Search for the cell housing the specified text and yield its (x, y) center coordinate. 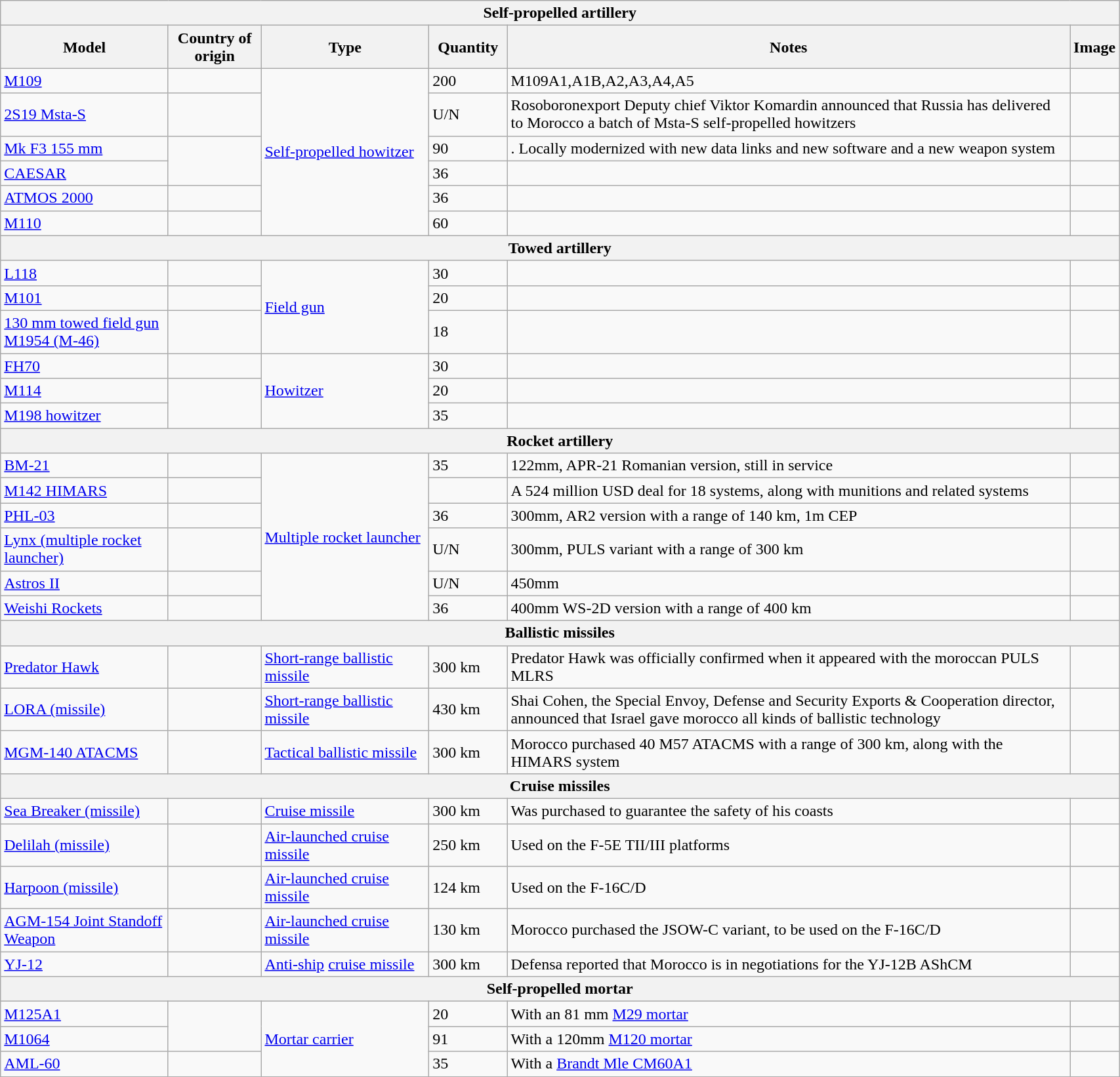
AGM-154 Joint Standoff Weapon (85, 930)
Field gun (345, 307)
Defensa reported that Morocco is in negotiations for the YJ-12B AShCM (789, 964)
Towed artillery (560, 248)
Rosoboronexport Deputy chief Viktor Komardin announced that Russia has delivered to Morocco a batch of Msta-S self-propelled howitzers (789, 114)
122mm, APR-21 Romanian version, still in service (789, 466)
Morocco purchased 40 M57 ATACMS with a range of 300 km, along with the HIMARS system (789, 752)
Delilah (missile) (85, 845)
Mortar carrier (345, 1039)
M109 (85, 81)
Harpoon (missile) (85, 888)
. Locally modernized with new data links and new software and a new weapon system (789, 148)
124 km (468, 888)
M110 (85, 223)
Model (85, 47)
Anti-ship cruise missile (345, 964)
18 (468, 332)
130 km (468, 930)
91 (468, 1039)
Self-propelled howitzer (345, 152)
ATMOS 2000 (85, 198)
Mk F3 155 mm (85, 148)
Weishi Rockets (85, 608)
Rocket artillery (560, 441)
CAESAR (85, 173)
250 km (468, 845)
Sea Breaker (missile) (85, 811)
400mm WS-2D version with a range of 400 km (789, 608)
Country of origin (214, 47)
M125A1 (85, 1014)
With an 81 mm M29 mortar (789, 1014)
With a 120mm M120 mortar (789, 1039)
PHL-03 (85, 516)
Multiple rocket launcher (345, 537)
M1064 (85, 1039)
Used on the F-5E TII/III platforms (789, 845)
200 (468, 81)
Ballistic missiles (560, 633)
Astros II (85, 583)
Lynx (multiple rocket launcher) (85, 550)
90 (468, 148)
130 mm towed field gun M1954 (M-46) (85, 332)
Was purchased to guarantee the safety of his coasts (789, 811)
Howitzer (345, 390)
MGM-140 ATACMS (85, 752)
BM-21 (85, 466)
300mm, AR2 version with a range of 140 km, 1m CEP (789, 516)
Notes (789, 47)
Type (345, 47)
60 (468, 223)
L118 (85, 273)
M101 (85, 298)
M109A1,A1B,A2,A3,A4,A5 (789, 81)
Tactical ballistic missile (345, 752)
Self-propelled mortar (560, 989)
Used on the F-16C/D (789, 888)
Cruise missiles (560, 786)
A 524 million USD deal for 18 systems, along with munitions and related systems (789, 491)
Image (1094, 47)
YJ-12 (85, 964)
Predator Hawk (85, 666)
450mm (789, 583)
AML-60 (85, 1064)
2S19 Msta-S (85, 114)
LORA (missile) (85, 710)
With a Brandt Mle CM60A1 (789, 1064)
M114 (85, 391)
Morocco purchased the JSOW-C variant, to be used on the F-16C/D (789, 930)
Predator Hawk was officially confirmed when it appeared with the moroccan PULS MLRS (789, 666)
M198 howitzer (85, 416)
M142 HIMARS (85, 491)
Self-propelled artillery (560, 13)
Cruise missile (345, 811)
430 km (468, 710)
FH70 (85, 365)
Quantity (468, 47)
300mm, PULS variant with a range of 300 km (789, 550)
